Output the [x, y] coordinate of the center of the cell containing the given text.  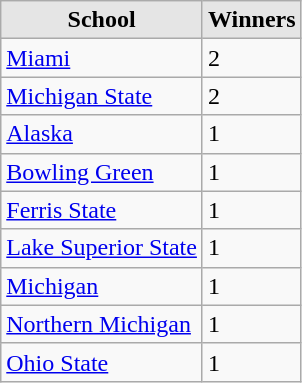
Ohio State [102, 362]
School [102, 20]
Miami [102, 58]
Northern Michigan [102, 324]
Bowling Green [102, 172]
Lake Superior State [102, 248]
Michigan [102, 286]
Winners [252, 20]
Alaska [102, 134]
Michigan State [102, 96]
Ferris State [102, 210]
